Return (X, Y) of the center of cell containing provided text 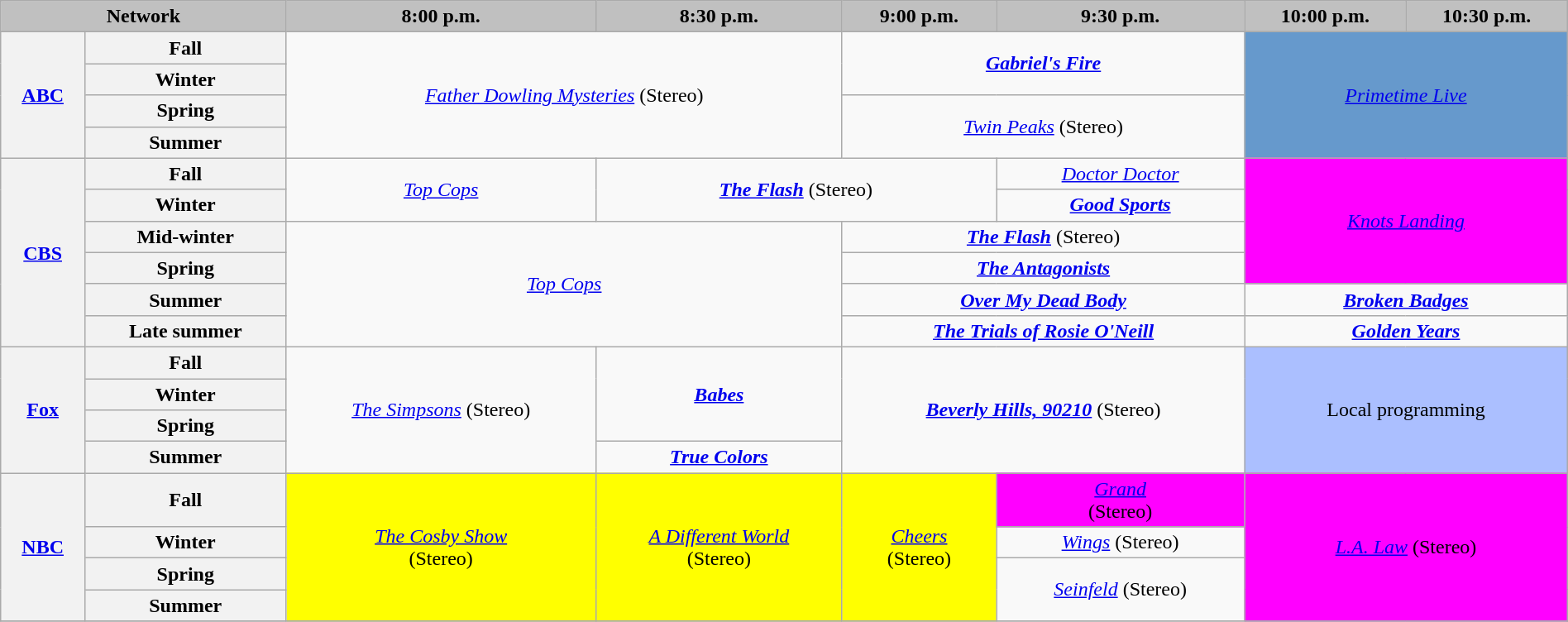
8:00 p.m. (441, 17)
10:30 p.m. (1487, 17)
9:30 p.m. (1120, 17)
Network (144, 17)
Father Dowling Mysteries (Stereo) (564, 95)
Doctor Doctor (1120, 174)
The Trials of Rosie O'Neill (1043, 331)
Golden Years (1406, 331)
8:30 p.m. (719, 17)
Knots Landing (1406, 221)
Local programming (1406, 409)
Late summer (185, 331)
9:00 p.m. (919, 17)
A Different World(Stereo) (719, 548)
Grand(Stereo) (1120, 500)
Over My Dead Body (1043, 299)
Beverly Hills, 90210 (Stereo) (1043, 409)
CBS (43, 252)
ABC (43, 95)
Mid-winter (185, 237)
Cheers(Stereo) (919, 548)
Broken Badges (1406, 299)
True Colors (719, 457)
Wings (Stereo) (1120, 543)
Seinfeld (Stereo) (1120, 590)
Fox (43, 409)
The Cosby Show(Stereo) (441, 548)
The Simpsons (Stereo) (441, 409)
Twin Peaks (Stereo) (1043, 127)
L.A. Law (Stereo) (1406, 548)
The Antagonists (1043, 268)
Gabriel's Fire (1043, 64)
NBC (43, 548)
Primetime Live (1406, 95)
Babes (719, 394)
Good Sports (1120, 205)
10:00 p.m. (1325, 17)
